Find where the given text appears and provide that cell's center as (X, Y) coordinate. 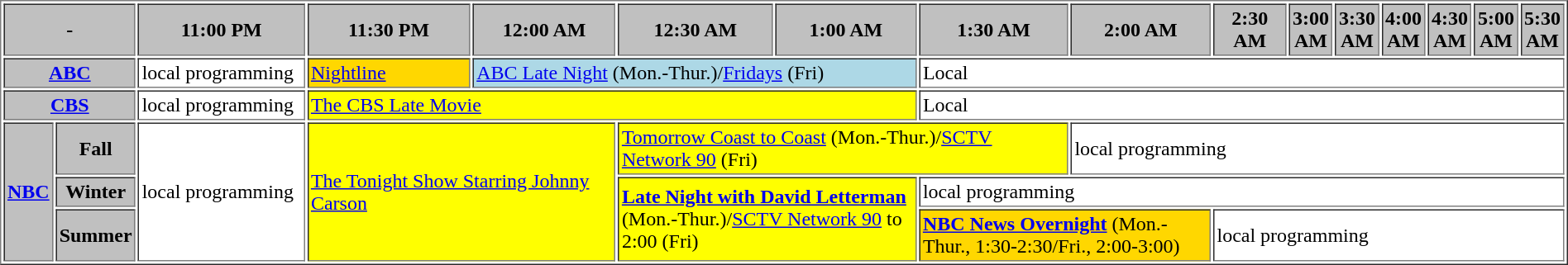
Nightline (389, 73)
ABC Late Night (Mon.-Thur.)/Fridays (Fri) (695, 73)
The CBS Late Movie (612, 106)
12:00 AM (544, 30)
Late Night with David Letterman (Mon.-Thur.)/SCTV Network 90 to 2:00 (Fri) (767, 219)
NBC (28, 192)
NBC News Overnight (Mon.-Thur., 1:30-2:30/Fri., 2:00-3:00) (1065, 236)
3:30 AM (1356, 30)
The Tonight Show Starring Johnny Carson (461, 192)
2:00 AM (1141, 30)
3:00 AM (1310, 30)
- (69, 30)
Summer (96, 236)
2:30 AM (1250, 30)
11:00 PM (222, 30)
4:30 AM (1449, 30)
ABC (69, 73)
Tomorrow Coast to Coast (Mon.-Thur.)/SCTV Network 90 (Fri) (844, 149)
Winter (96, 192)
1:00 AM (845, 30)
Fall (96, 149)
CBS (69, 106)
5:00 AM (1495, 30)
12:30 AM (695, 30)
11:30 PM (389, 30)
5:30 AM (1542, 30)
4:00 AM (1403, 30)
1:30 AM (994, 30)
